Locate the cell with the specified text and output its (x, y) center coordinate. 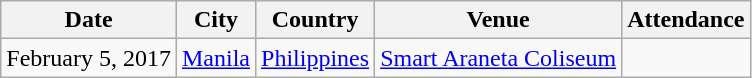
Country (316, 20)
Philippines (316, 58)
Smart Araneta Coliseum (498, 58)
Attendance (686, 20)
City (216, 20)
Date (89, 20)
Venue (498, 20)
Manila (216, 58)
February 5, 2017 (89, 58)
